Pinpoint the cell where the given text exists, returning its [X, Y] midpoint coordinate. 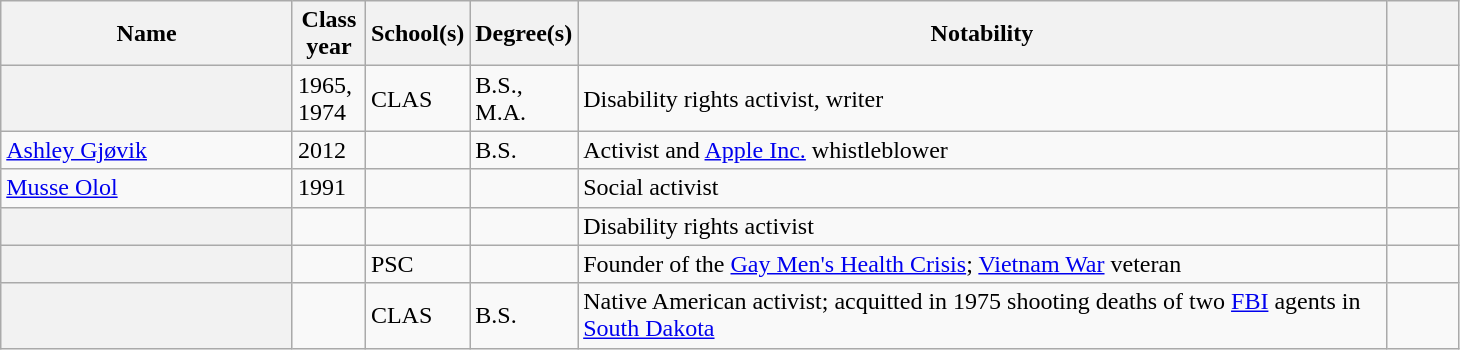
Musse Olol [147, 188]
Disability rights activist [982, 226]
School(s) [417, 34]
Founder of the Gay Men's Health Crisis; Vietnam War veteran [982, 264]
Social activist [982, 188]
1991 [328, 188]
B.S., M.A. [524, 98]
PSC [417, 264]
1965, 1974 [328, 98]
Native American activist; acquitted in 1975 shooting deaths of two FBI agents in South Dakota [982, 316]
Degree(s) [524, 34]
Ashley Gjøvik [147, 150]
Notability [982, 34]
Name [147, 34]
Class year [328, 34]
2012 [328, 150]
Activist and Apple Inc. whistleblower [982, 150]
Disability rights activist, writer [982, 98]
